Provide the (x, y) coordinate of the cell's center where the given text is located.  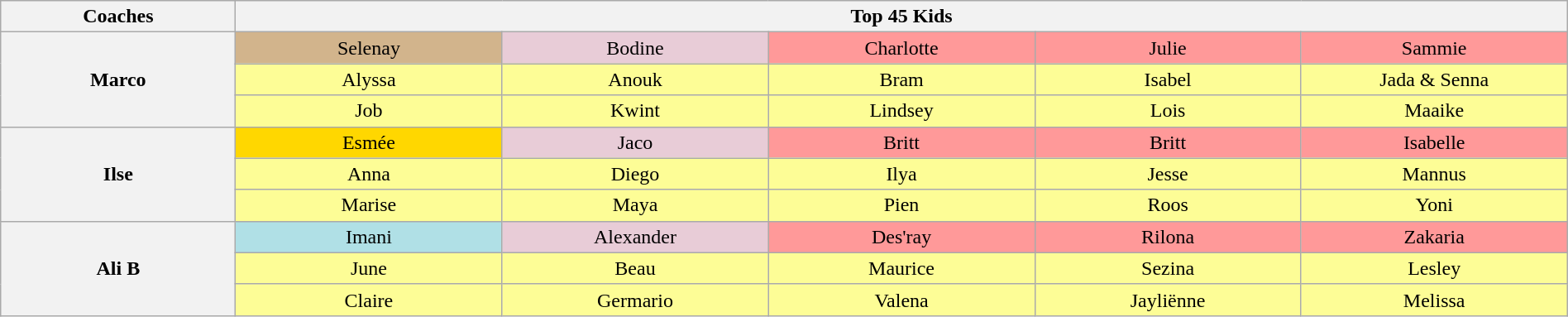
Maaike (1434, 111)
Jaco (635, 142)
Melissa (1434, 300)
Claire (369, 300)
Lesley (1434, 268)
Alyssa (369, 79)
Valena (901, 300)
Rilona (1168, 237)
Julie (1168, 48)
Top 45 Kids (901, 17)
Jada & Senna (1434, 79)
Isabelle (1434, 142)
Bram (901, 79)
Isabel (1168, 79)
Marise (369, 205)
Ali B (118, 268)
Sezina (1168, 268)
Anna (369, 174)
Germario (635, 300)
Kwint (635, 111)
Yoni (1434, 205)
Lindsey (901, 111)
Jayliënne (1168, 300)
Selenay (369, 48)
Pien (901, 205)
Esmée (369, 142)
Imani (369, 237)
Zakaria (1434, 237)
Beau (635, 268)
Alexander (635, 237)
Roos (1168, 205)
Ilya (901, 174)
June (369, 268)
Ilse (118, 174)
Job (369, 111)
Jesse (1168, 174)
Maya (635, 205)
Maurice (901, 268)
Charlotte (901, 48)
Des'ray (901, 237)
Mannus (1434, 174)
Sammie (1434, 48)
Coaches (118, 17)
Anouk (635, 79)
Diego (635, 174)
Lois (1168, 111)
Marco (118, 79)
Bodine (635, 48)
